Determine the [x, y] coordinate at the center of the cell enclosing the given text.  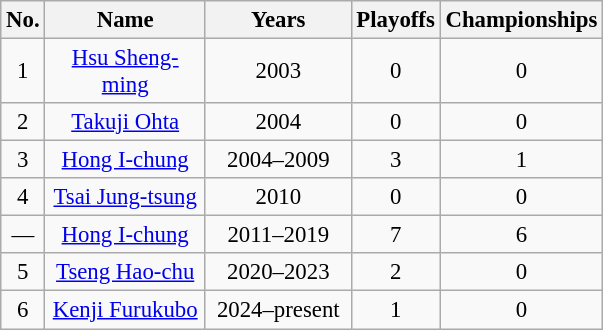
Kenji Furukubo [126, 310]
4 [23, 197]
5 [23, 273]
— [23, 235]
2020–2023 [278, 273]
2011–2019 [278, 235]
Years [278, 20]
Tseng Hao-chu [126, 273]
No. [23, 20]
Takuji Ohta [126, 122]
Name [126, 20]
7 [396, 235]
2004 [278, 122]
Hsu Sheng-ming [126, 72]
Championships [522, 20]
Tsai Jung-tsung [126, 197]
2004–2009 [278, 160]
2003 [278, 72]
Playoffs [396, 20]
2024–present [278, 310]
2010 [278, 197]
